Extract the (x, y) coordinate from the center of the cell holding the provided text.  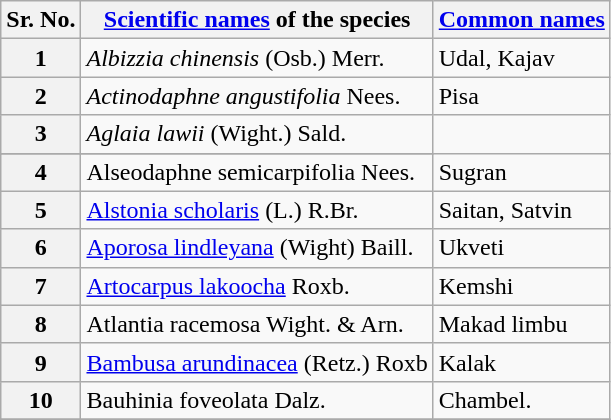
Aglaia lawii (Wight.) Sald. (257, 134)
Albizzia chinensis (Osb.) Merr. (257, 58)
4 (41, 172)
1 (41, 58)
3 (41, 134)
Chambel. (522, 400)
Pisa (522, 96)
Common names (522, 20)
10 (41, 400)
Bambusa arundinacea (Retz.) Roxb (257, 362)
Atlantia racemosa Wight. & Arn. (257, 324)
Alseodaphne semicarpifolia Nees. (257, 172)
7 (41, 286)
8 (41, 324)
Scientific names of the species (257, 20)
Saitan, Satvin (522, 210)
Aporosa lindleyana (Wight) Baill. (257, 248)
Alstonia scholaris (L.) R.Br. (257, 210)
Artocarpus lakoocha Roxb. (257, 286)
Sugran (522, 172)
5 (41, 210)
Actinodaphne angustifolia Nees. (257, 96)
Udal, Kajav (522, 58)
2 (41, 96)
9 (41, 362)
Bauhinia foveolata Dalz. (257, 400)
Kemshi (522, 286)
Kalak (522, 362)
Makad limbu (522, 324)
Ukveti (522, 248)
Sr. No. (41, 20)
6 (41, 248)
